Locate the cell with the specified text and output its (x, y) center coordinate. 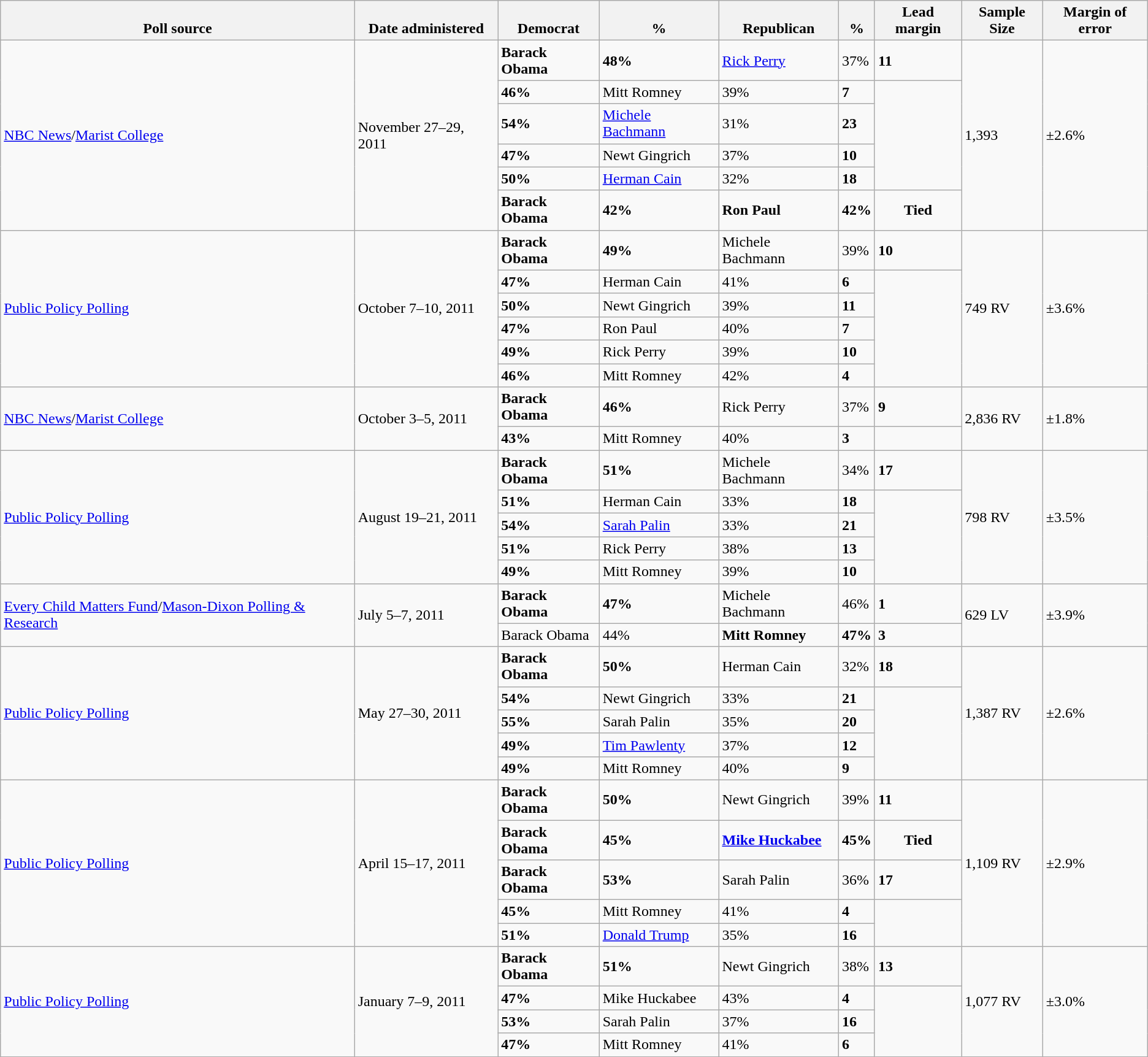
749 RV (1002, 308)
±3.0% (1095, 1001)
629 LV (1002, 615)
12 (856, 745)
31% (779, 124)
48% (659, 60)
±3.9% (1095, 615)
August 19–21, 2011 (426, 517)
1,387 RV (1002, 713)
April 15–17, 2011 (426, 863)
Sample Size (1002, 21)
2,836 RV (1002, 418)
55% (548, 721)
Lead margin (917, 21)
1 (917, 604)
23 (856, 124)
Date administered (426, 21)
October 7–10, 2011 (426, 308)
±1.8% (1095, 418)
November 27–29, 2011 (426, 135)
May 27–30, 2011 (426, 713)
Republican (779, 21)
October 3–5, 2011 (426, 418)
January 7–9, 2011 (426, 1001)
July 5–7, 2011 (426, 615)
1,077 RV (1002, 1001)
±2.9% (1095, 863)
Tim Pawlenty (659, 745)
1,109 RV (1002, 863)
Donald Trump (659, 935)
44% (659, 635)
36% (856, 880)
Poll source (178, 21)
±3.6% (1095, 308)
1,393 (1002, 135)
798 RV (1002, 517)
20 (856, 721)
Margin of error (1095, 21)
±3.5% (1095, 517)
Every Child Matters Fund/Mason-Dixon Polling & Research (178, 615)
Democrat (548, 21)
34% (856, 470)
